Capture the cell that displays the provided text and extract its (x, y) central coordinate. 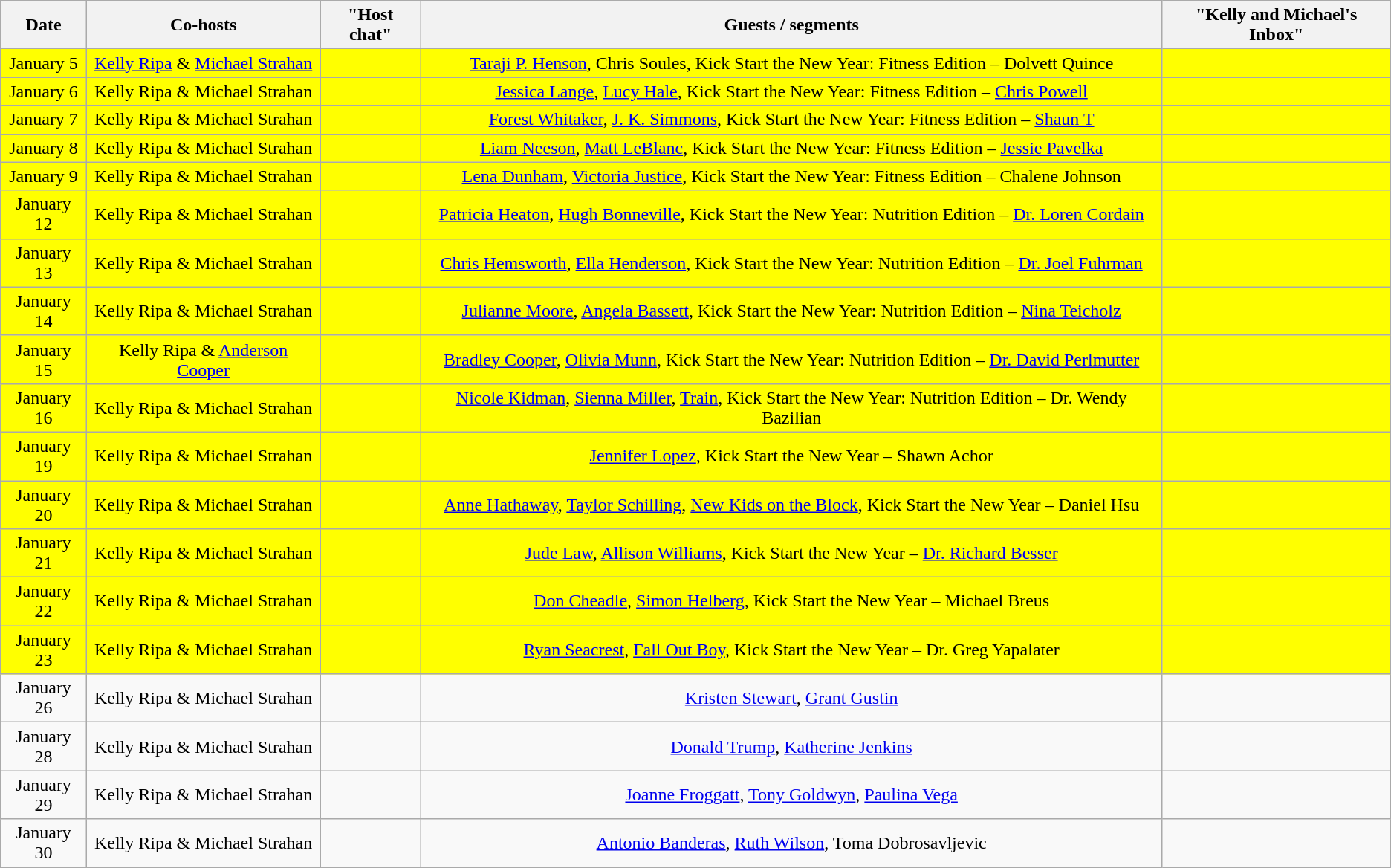
January 29 (44, 795)
January 22 (44, 602)
Anne Hathaway, Taylor Schilling, New Kids on the Block, Kick Start the New Year – Daniel Hsu (791, 504)
January 6 (44, 91)
January 5 (44, 63)
January 20 (44, 504)
Liam Neeson, Matt LeBlanc, Kick Start the New Year: Fitness Edition – Jessie Pavelka (791, 148)
Nicole Kidman, Sienna Miller, Train, Kick Start the New Year: Nutrition Edition – Dr. Wendy Bazilian (791, 407)
Don Cheadle, Simon Helberg, Kick Start the New Year – Michael Breus (791, 602)
Chris Hemsworth, Ella Henderson, Kick Start the New Year: Nutrition Edition – Dr. Joel Fuhrman (791, 263)
January 28 (44, 746)
"Host chat" (371, 25)
January 23 (44, 650)
January 30 (44, 843)
Lena Dunham, Victoria Justice, Kick Start the New Year: Fitness Edition – Chalene Johnson (791, 176)
January 19 (44, 456)
Kelly Ripa & Anderson Cooper (203, 360)
Donald Trump, Katherine Jenkins (791, 746)
January 13 (44, 263)
January 7 (44, 120)
January 21 (44, 553)
Jennifer Lopez, Kick Start the New Year – Shawn Achor (791, 456)
Bradley Cooper, Olivia Munn, Kick Start the New Year: Nutrition Edition – Dr. David Perlmutter (791, 360)
Taraji P. Henson, Chris Soules, Kick Start the New Year: Fitness Edition – Dolvett Quince (791, 63)
January 15 (44, 360)
Date (44, 25)
January 8 (44, 148)
Antonio Banderas, Ruth Wilson, Toma Dobrosavljevic (791, 843)
Forest Whitaker, J. K. Simmons, Kick Start the New Year: Fitness Edition – Shaun T (791, 120)
Guests / segments (791, 25)
January 14 (44, 311)
Jude Law, Allison Williams, Kick Start the New Year – Dr. Richard Besser (791, 553)
January 26 (44, 699)
Julianne Moore, Angela Bassett, Kick Start the New Year: Nutrition Edition – Nina Teicholz (791, 311)
"Kelly and Michael's Inbox" (1277, 25)
Jessica Lange, Lucy Hale, Kick Start the New Year: Fitness Edition – Chris Powell (791, 91)
Patricia Heaton, Hugh Bonneville, Kick Start the New Year: Nutrition Edition – Dr. Loren Cordain (791, 214)
Kristen Stewart, Grant Gustin (791, 699)
January 16 (44, 407)
January 12 (44, 214)
Co-hosts (203, 25)
January 9 (44, 176)
Joanne Froggatt, Tony Goldwyn, Paulina Vega (791, 795)
Ryan Seacrest, Fall Out Boy, Kick Start the New Year – Dr. Greg Yapalater (791, 650)
